Detect which cell encompasses the target text, then output its (X, Y) center coordinate. 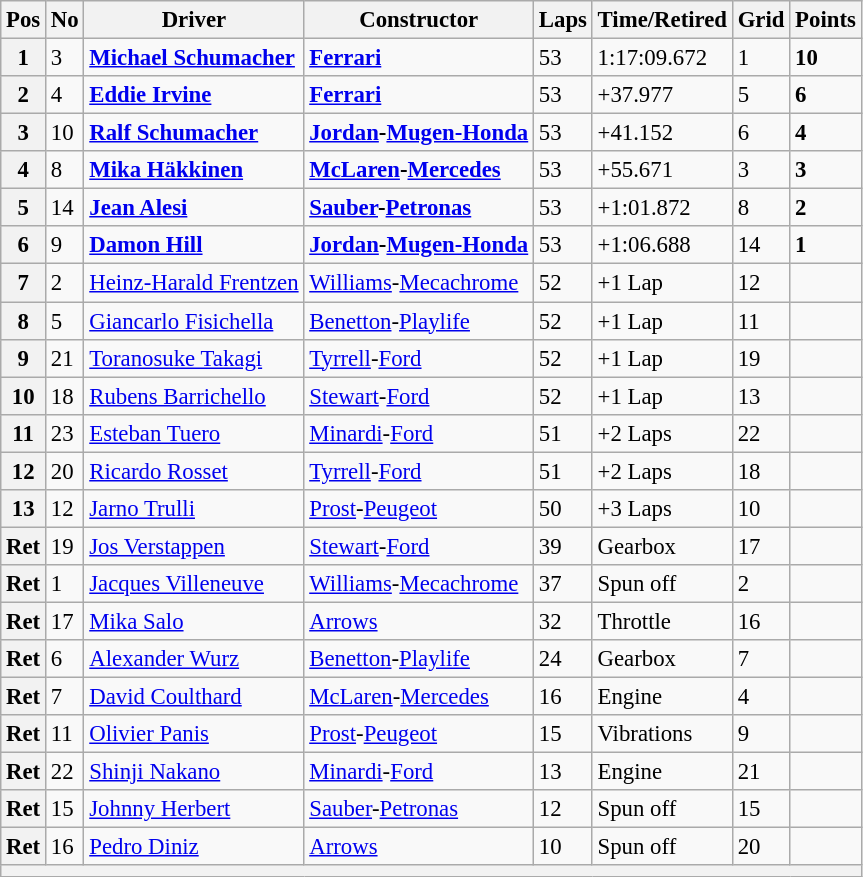
Rubens Barrichello (194, 396)
Time/Retired (662, 20)
39 (564, 546)
+1:06.688 (662, 245)
Points (826, 20)
David Coulthard (194, 697)
Constructor (419, 20)
Jacques Villeneuve (194, 584)
Vibrations (662, 734)
Damon Hill (194, 245)
Shinji Nakano (194, 772)
Esteban Tuero (194, 433)
37 (564, 584)
1:17:09.672 (662, 58)
Johnny Herbert (194, 809)
Jos Verstappen (194, 546)
32 (564, 621)
Mika Salo (194, 621)
Eddie Irvine (194, 95)
Mika Häkkinen (194, 170)
Michael Schumacher (194, 58)
Jarno Trulli (194, 509)
+41.152 (662, 133)
Jean Alesi (194, 208)
Pedro Diniz (194, 847)
Heinz-Harald Frentzen (194, 283)
Toranosuke Takagi (194, 358)
Giancarlo Fisichella (194, 321)
+55.671 (662, 170)
Alexander Wurz (194, 659)
+3 Laps (662, 509)
Laps (564, 20)
Driver (194, 20)
Grid (760, 20)
Ralf Schumacher (194, 133)
+1:01.872 (662, 208)
Throttle (662, 621)
50 (564, 509)
Olivier Panis (194, 734)
+37.977 (662, 95)
Pos (24, 20)
No (65, 20)
24 (564, 659)
Ricardo Rosset (194, 471)
23 (65, 433)
